Pinpoint the cell where the given text exists, returning its [x, y] midpoint coordinate. 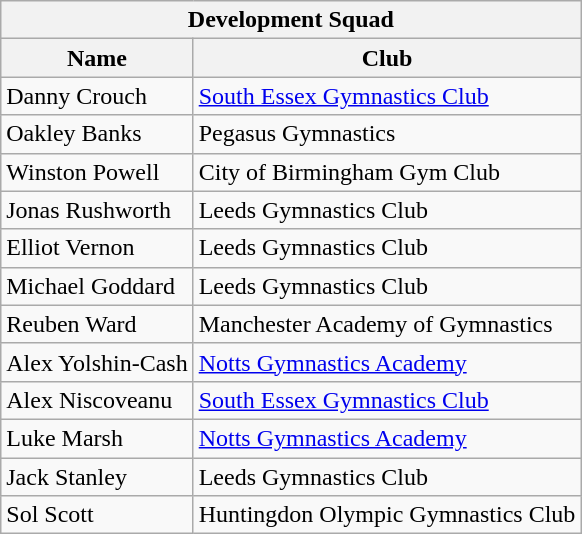
Alex Niscoveanu [97, 400]
Name [97, 58]
Reuben Ward [97, 324]
Sol Scott [97, 515]
Danny Crouch [97, 96]
Pegasus Gymnastics [387, 134]
Jack Stanley [97, 477]
Club [387, 58]
Elliot Vernon [97, 248]
Luke Marsh [97, 438]
Manchester Academy of Gymnastics [387, 324]
Jonas Rushworth [97, 210]
City of Birmingham Gym Club [387, 172]
Oakley Banks [97, 134]
Alex Yolshin-Cash [97, 362]
Winston Powell [97, 172]
Michael Goddard [97, 286]
Development Squad [291, 20]
Huntingdon Olympic Gymnastics Club [387, 515]
